Determine the [x, y] coordinate at the center of the cell enclosing the given text.  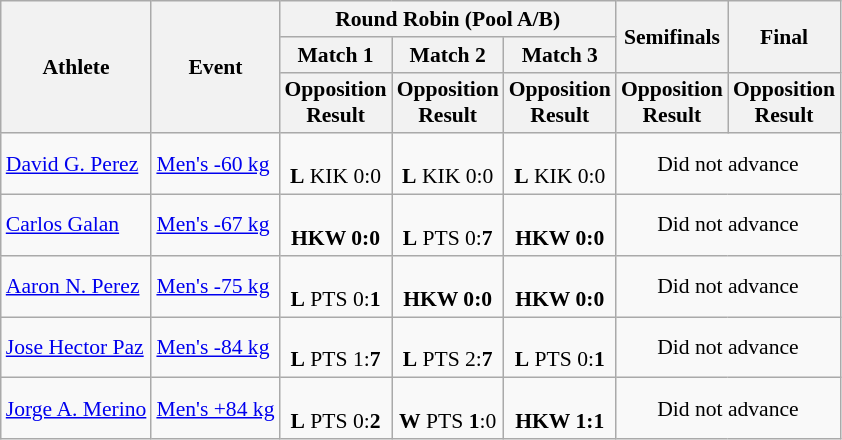
Jose Hector Paz [76, 348]
David G. Perez [76, 164]
W PTS 1:0 [448, 408]
L PTS 2:7 [448, 348]
Round Robin (Pool A/B) [448, 19]
Men's -75 kg [215, 286]
Aaron N. Perez [76, 286]
Semifinals [672, 36]
Match 1 [336, 55]
Men's -67 kg [215, 226]
Final [784, 36]
Event [215, 67]
L PTS 0:2 [336, 408]
Match 3 [560, 55]
Men's -60 kg [215, 164]
Men's +84 kg [215, 408]
L PTS 0:7 [448, 226]
L PTS 1:7 [336, 348]
Jorge A. Merino [76, 408]
HKW 1:1 [560, 408]
Athlete [76, 67]
Men's -84 kg [215, 348]
Carlos Galan [76, 226]
Match 2 [448, 55]
